Find where the given text appears and provide that cell's center as (X, Y) coordinate. 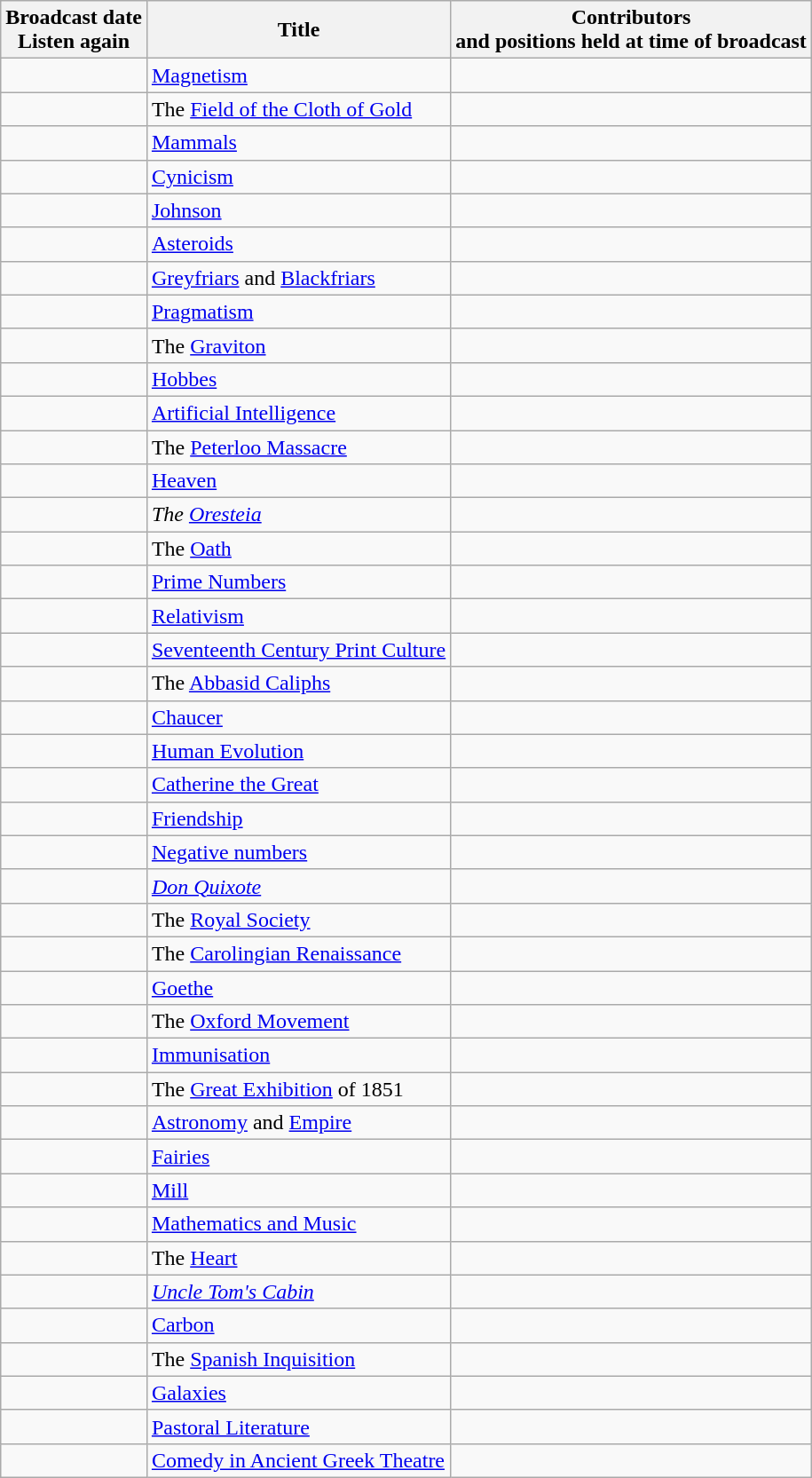
Magnetism (298, 75)
The Royal Society (298, 920)
Galaxies (298, 1393)
Carbon (298, 1325)
Contributors and positions held at time of broadcast (632, 30)
The Peterloo Massacre (298, 447)
Human Evolution (298, 751)
Mammals (298, 143)
Greyfriars and Blackfriars (298, 278)
Immunisation (298, 1055)
The Carolingian Renaissance (298, 953)
Negative numbers (298, 852)
Friendship (298, 818)
Astronomy and Empire (298, 1123)
Uncle Tom's Cabin (298, 1292)
The Heart (298, 1258)
Fairies (298, 1157)
Relativism (298, 616)
Broadcast date Listen again (75, 30)
Cynicism (298, 177)
The Abbasid Caliphs (298, 684)
The Graviton (298, 345)
Asteroids (298, 244)
Chaucer (298, 717)
Seventeenth Century Print Culture (298, 650)
Hobbes (298, 379)
Artificial Intelligence (298, 413)
Johnson (298, 210)
Goethe (298, 988)
Don Quixote (298, 886)
Heaven (298, 481)
The Field of the Cloth of Gold (298, 109)
The Oresteia (298, 515)
Catherine the Great (298, 785)
Comedy in Ancient Greek Theatre (298, 1460)
The Oath (298, 549)
The Spanish Inquisition (298, 1359)
Pragmatism (298, 312)
Title (298, 30)
The Oxford Movement (298, 1022)
Mill (298, 1190)
The Great Exhibition of 1851 (298, 1089)
Pastoral Literature (298, 1427)
Prime Numbers (298, 582)
Mathematics and Music (298, 1224)
